Scan for the cell matching the given text and deliver its (x, y) coordinate at center. 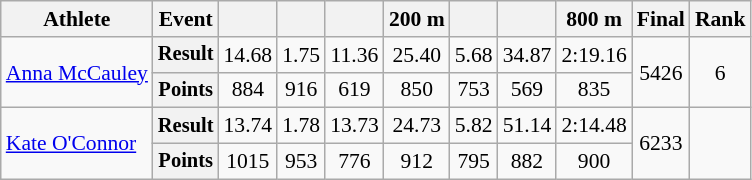
25.40 (417, 55)
795 (474, 162)
24.73 (417, 126)
2:14.48 (594, 126)
916 (301, 90)
11.36 (354, 55)
Rank (720, 19)
619 (354, 90)
13.73 (354, 126)
6233 (661, 144)
1015 (248, 162)
5.82 (474, 126)
13.74 (248, 126)
5426 (661, 72)
776 (354, 162)
2:19.16 (594, 55)
953 (301, 162)
569 (528, 90)
1.75 (301, 55)
835 (594, 90)
1.78 (301, 126)
Final (661, 19)
884 (248, 90)
Athlete (77, 19)
5.68 (474, 55)
6 (720, 72)
14.68 (248, 55)
900 (594, 162)
51.14 (528, 126)
800 m (594, 19)
Kate O'Connor (77, 144)
34.87 (528, 55)
882 (528, 162)
Anna McCauley (77, 72)
Event (186, 19)
850 (417, 90)
200 m (417, 19)
753 (474, 90)
912 (417, 162)
